For the text-containing cell, return its midpoint in [X, Y] coordinate format. 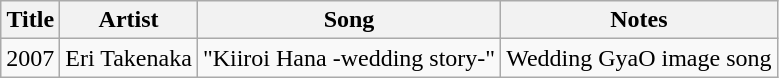
Notes [639, 20]
2007 [30, 58]
Wedding GyaO image song [639, 58]
Song [348, 20]
Eri Takenaka [129, 58]
Title [30, 20]
"Kiiroi Hana -wedding story-" [348, 58]
Artist [129, 20]
